Scan for the cell matching the given text and deliver its (x, y) coordinate at center. 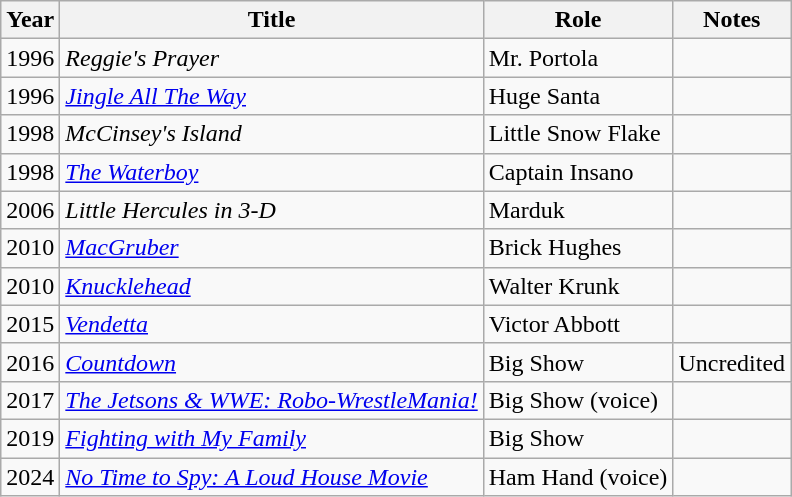
Uncredited (732, 362)
2019 (30, 438)
Little Snow Flake (578, 134)
Knucklehead (272, 286)
2017 (30, 400)
Little Hercules in 3-D (272, 210)
2006 (30, 210)
2016 (30, 362)
Notes (732, 20)
Huge Santa (578, 96)
MacGruber (272, 248)
Big Show (voice) (578, 400)
Jingle All The Way (272, 96)
Marduk (578, 210)
No Time to Spy: A Loud House Movie (272, 477)
Brick Hughes (578, 248)
The Jetsons & WWE: Robo-WrestleMania! (272, 400)
Ham Hand (voice) (578, 477)
Vendetta (272, 324)
Mr. Portola (578, 58)
McCinsey's Island (272, 134)
Year (30, 20)
2015 (30, 324)
Walter Krunk (578, 286)
Captain Insano (578, 172)
Victor Abbott (578, 324)
Fighting with My Family (272, 438)
Countdown (272, 362)
Title (272, 20)
The Waterboy (272, 172)
Role (578, 20)
2024 (30, 477)
Reggie's Prayer (272, 58)
